Return (X, Y) of the center of cell containing provided text 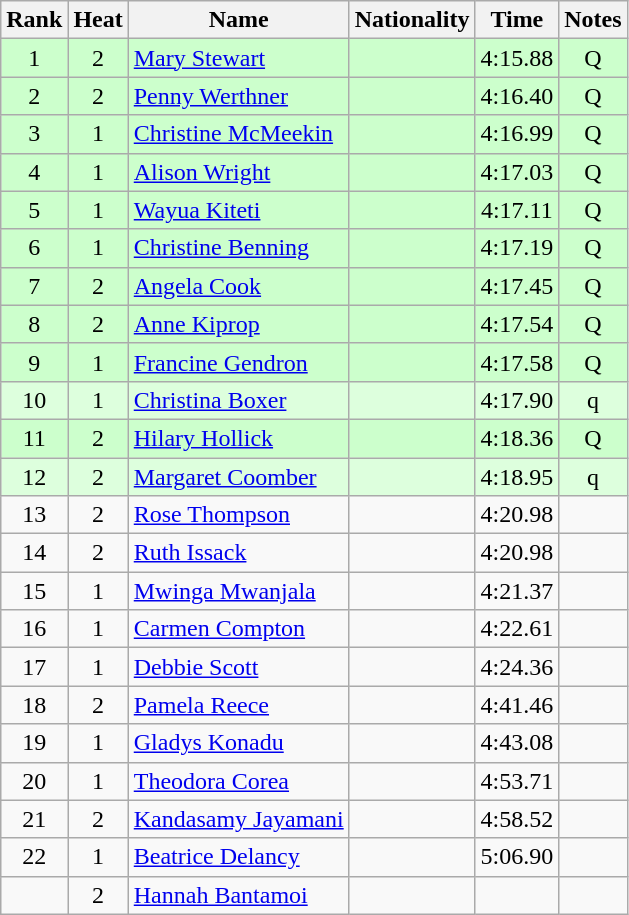
Gladys Konadu (238, 743)
22 (34, 857)
Mary Stewart (238, 58)
Theodora Corea (238, 781)
17 (34, 667)
Penny Werthner (238, 96)
15 (34, 591)
Alison Wright (238, 172)
Margaret Coomber (238, 477)
Debbie Scott (238, 667)
4:17.54 (517, 324)
Pamela Reece (238, 705)
Christina Boxer (238, 400)
21 (34, 819)
4 (34, 172)
Carmen Compton (238, 629)
19 (34, 743)
Notes (593, 20)
Hilary Hollick (238, 438)
Anne Kiprop (238, 324)
18 (34, 705)
7 (34, 286)
5 (34, 210)
Mwinga Mwanjala (238, 591)
12 (34, 477)
Rank (34, 20)
Nationality (412, 20)
Beatrice Delancy (238, 857)
Time (517, 20)
4:53.71 (517, 781)
4:43.08 (517, 743)
8 (34, 324)
4:16.40 (517, 96)
14 (34, 553)
11 (34, 438)
4:17.19 (517, 248)
Christine Benning (238, 248)
Angela Cook (238, 286)
4:24.36 (517, 667)
4:22.61 (517, 629)
Rose Thompson (238, 515)
4:17.58 (517, 362)
4:15.88 (517, 58)
Francine Gendron (238, 362)
Name (238, 20)
5:06.90 (517, 857)
Christine McMeekin (238, 134)
4:16.99 (517, 134)
Kandasamy Jayamani (238, 819)
9 (34, 362)
4:18.95 (517, 477)
4:17.90 (517, 400)
16 (34, 629)
20 (34, 781)
4:41.46 (517, 705)
4:21.37 (517, 591)
Hannah Bantamoi (238, 895)
3 (34, 134)
4:17.11 (517, 210)
Ruth Issack (238, 553)
4:18.36 (517, 438)
13 (34, 515)
10 (34, 400)
6 (34, 248)
4:17.45 (517, 286)
Heat (98, 20)
Wayua Kiteti (238, 210)
4:58.52 (517, 819)
4:17.03 (517, 172)
